Provide the (x, y) coordinate of the cell's center where the given text is located.  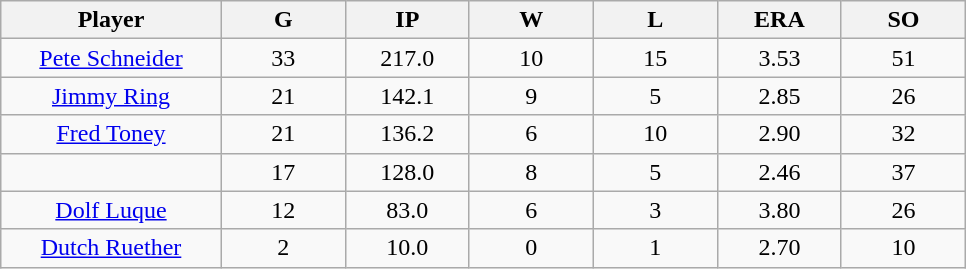
2 (283, 248)
9 (531, 96)
2.85 (779, 96)
Fred Toney (111, 134)
217.0 (407, 58)
51 (903, 58)
142.1 (407, 96)
Pete Schneider (111, 58)
15 (655, 58)
SO (903, 20)
0 (531, 248)
ERA (779, 20)
3 (655, 210)
10.0 (407, 248)
3.53 (779, 58)
17 (283, 172)
32 (903, 134)
136.2 (407, 134)
Player (111, 20)
2.46 (779, 172)
2.90 (779, 134)
IP (407, 20)
3.80 (779, 210)
G (283, 20)
1 (655, 248)
Dolf Luque (111, 210)
2.70 (779, 248)
83.0 (407, 210)
8 (531, 172)
128.0 (407, 172)
37 (903, 172)
L (655, 20)
33 (283, 58)
Jimmy Ring (111, 96)
W (531, 20)
12 (283, 210)
Dutch Ruether (111, 248)
